Return [X, Y] of the center of cell containing provided text 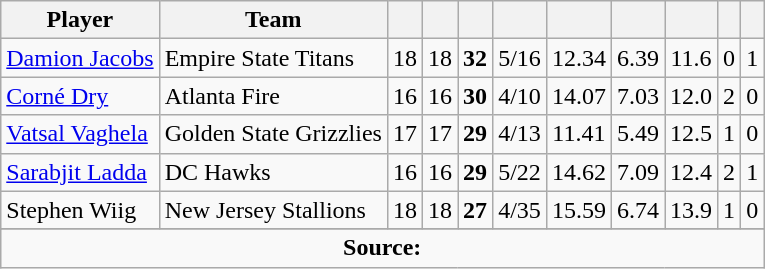
5/22 [520, 172]
5.49 [638, 134]
11.6 [690, 58]
Corné Dry [80, 96]
Player [80, 20]
4/35 [520, 210]
DC Hawks [273, 172]
32 [476, 58]
Empire State Titans [273, 58]
30 [476, 96]
14.62 [578, 172]
12.0 [690, 96]
7.03 [638, 96]
15.59 [578, 210]
6.39 [638, 58]
12.4 [690, 172]
11.41 [578, 134]
12.34 [578, 58]
6.74 [638, 210]
Source: [382, 248]
14.07 [578, 96]
13.9 [690, 210]
4/10 [520, 96]
7.09 [638, 172]
Damion Jacobs [80, 58]
Sarabjit Ladda [80, 172]
4/13 [520, 134]
5/16 [520, 58]
Vatsal Vaghela [80, 134]
27 [476, 210]
Atlanta Fire [273, 96]
Stephen Wiig [80, 210]
New Jersey Stallions [273, 210]
12.5 [690, 134]
Golden State Grizzlies [273, 134]
Team [273, 20]
